Search for the cell housing the specified text and yield its (X, Y) center coordinate. 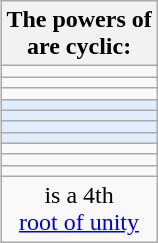
is a 4th root of unity (79, 208)
The powers of are cyclic: (79, 34)
